Search for the cell housing the specified text and yield its [X, Y] center coordinate. 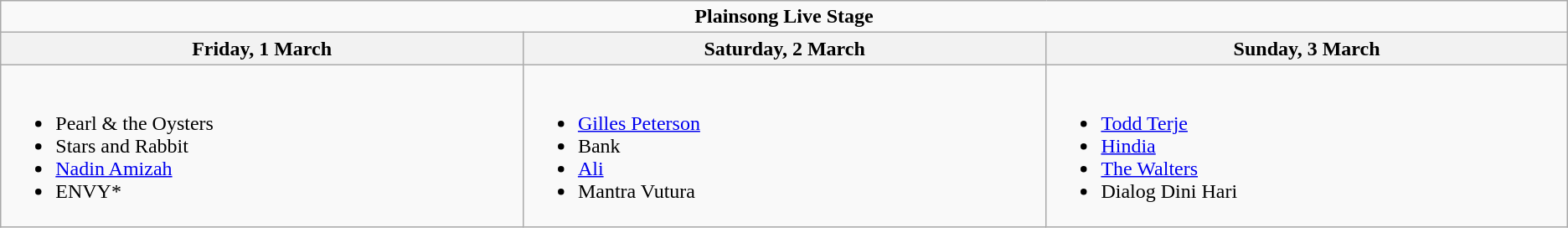
Todd TerjeHindiaThe WaltersDialog Dini Hari [1307, 146]
Friday, 1 March [262, 49]
Plainsong Live Stage [784, 17]
Sunday, 3 March [1307, 49]
Pearl & the OystersStars and RabbitNadin AmizahENVY* [262, 146]
Saturday, 2 March [784, 49]
Gilles PetersonBankAliMantra Vutura [784, 146]
